Identify which cell holds the provided text, then report its [X, Y] central coordinate. 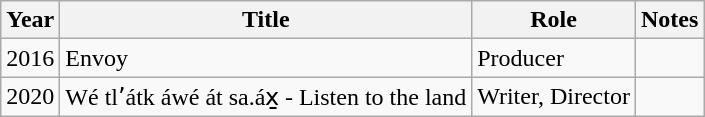
Producer [554, 58]
Writer, Director [554, 97]
Title [266, 20]
Year [30, 20]
2020 [30, 97]
Notes [669, 20]
2016 [30, 58]
Role [554, 20]
Wé tlʼátk áwé át sa.áx̱ - Listen to the land [266, 97]
Envoy [266, 58]
